Search for the cell housing the specified text and yield its (x, y) center coordinate. 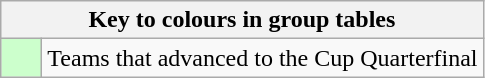
Teams that advanced to the Cup Quarterfinal (262, 58)
Key to colours in group tables (242, 20)
